Detect which cell encompasses the target text, then output its [X, Y] center coordinate. 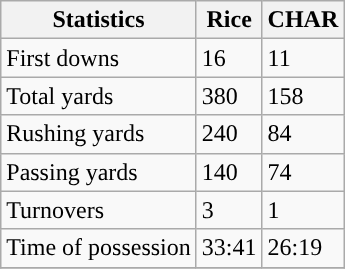
380 [229, 96]
11 [303, 58]
74 [303, 172]
First downs [99, 58]
Rushing yards [99, 134]
Turnovers [99, 210]
240 [229, 134]
140 [229, 172]
26:19 [303, 248]
Total yards [99, 96]
Statistics [99, 20]
Rice [229, 20]
84 [303, 134]
158 [303, 96]
Time of possession [99, 248]
CHAR [303, 20]
1 [303, 210]
Passing yards [99, 172]
33:41 [229, 248]
16 [229, 58]
3 [229, 210]
